From the cell containing the given text, extract its center point as [x, y] coordinate. 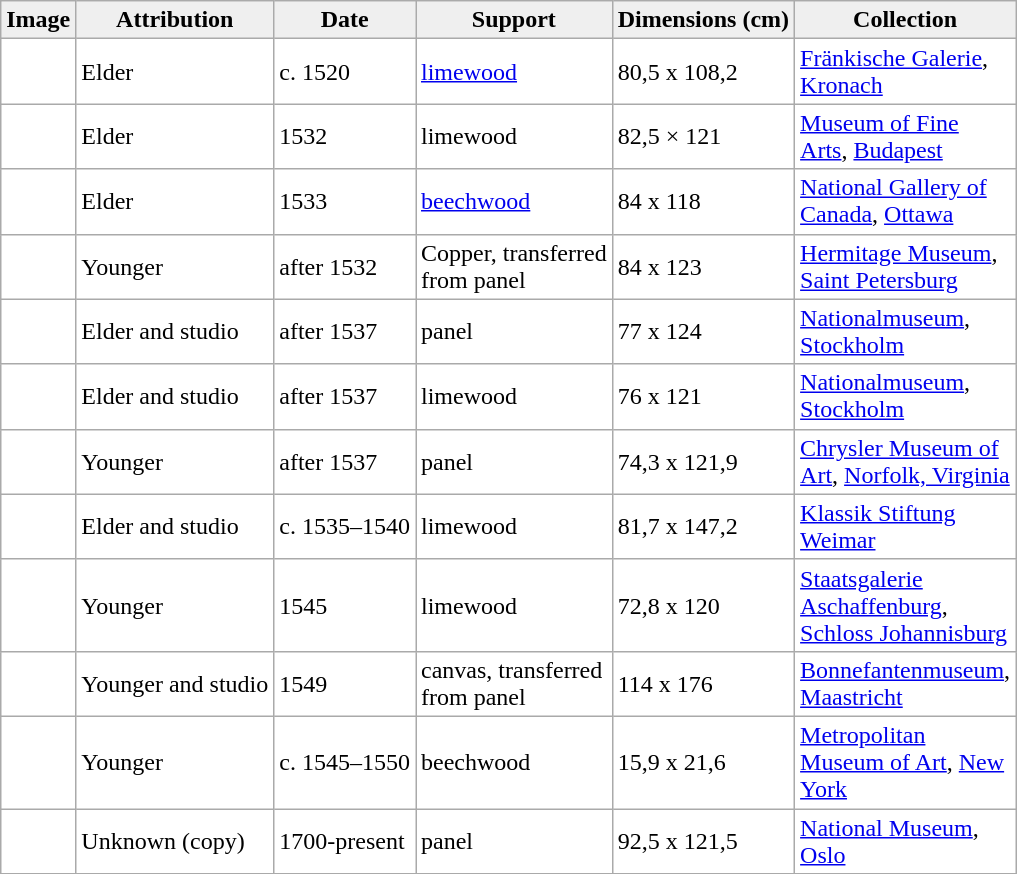
1532 [345, 136]
Dimensions (cm) [703, 20]
c. 1545–1550 [345, 762]
after 1532 [345, 266]
National Museum, Oslo [906, 840]
92,5 x 121,5 [703, 840]
Fränkische Galerie, Kronach [906, 72]
Younger and studio [175, 684]
Attribution [175, 20]
canvas, transferred from panel [514, 684]
Klassik Stiftung Weimar [906, 526]
Metropolitan Museum of Art, New York [906, 762]
72,8 x 120 [703, 605]
Support [514, 20]
1545 [345, 605]
c. 1535–1540 [345, 526]
77 x 124 [703, 332]
Bonnefantenmuseum, Maastricht [906, 684]
114 x 176 [703, 684]
Chrysler Museum of Art, Norfolk, Virginia [906, 462]
1533 [345, 202]
84 x 118 [703, 202]
Museum of Fine Arts, Budapest [906, 136]
74,3 x 121,9 [703, 462]
Hermitage Museum, Saint Petersburg [906, 266]
Staatsgalerie Aschaffenburg, Schloss Johannisburg [906, 605]
81,7 x 147,2 [703, 526]
15,9 x 21,6 [703, 762]
76 x 121 [703, 396]
Image [38, 20]
c. 1520 [345, 72]
Copper, transferred from panel [514, 266]
1549 [345, 684]
Collection [906, 20]
80,5 x 108,2 [703, 72]
National Gallery of Canada, Ottawa [906, 202]
Date [345, 20]
1700-present [345, 840]
84 x 123 [703, 266]
82,5 × 121 [703, 136]
Unknown (copy) [175, 840]
